Detect which cell encompasses the target text, then output its (x, y) center coordinate. 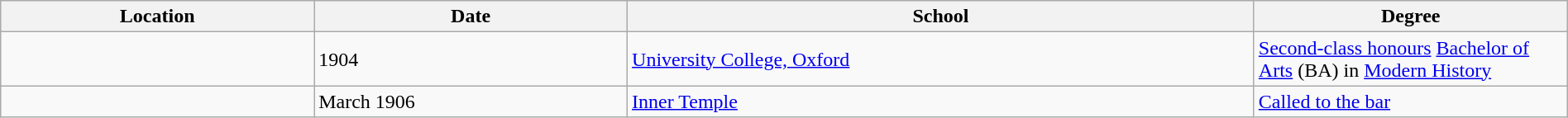
1904 (471, 59)
Degree (1411, 17)
Called to the bar (1411, 101)
Inner Temple (941, 101)
Date (471, 17)
School (941, 17)
March 1906 (471, 101)
University College, Oxford (941, 59)
Location (157, 17)
Second-class honours Bachelor of Arts (BA) in Modern History (1411, 59)
